Return the (X, Y) coordinate for the center point of the cell that contains the specified text.  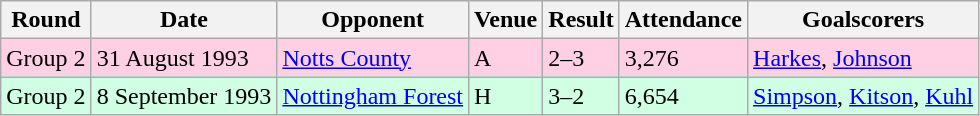
Opponent (373, 20)
3,276 (683, 58)
8 September 1993 (184, 96)
Notts County (373, 58)
Venue (506, 20)
Attendance (683, 20)
3–2 (581, 96)
Nottingham Forest (373, 96)
Date (184, 20)
31 August 1993 (184, 58)
A (506, 58)
Simpson, Kitson, Kuhl (864, 96)
6,654 (683, 96)
Result (581, 20)
H (506, 96)
2–3 (581, 58)
Goalscorers (864, 20)
Harkes, Johnson (864, 58)
Round (46, 20)
